Pinpoint the cell where the given text exists, returning its (X, Y) midpoint coordinate. 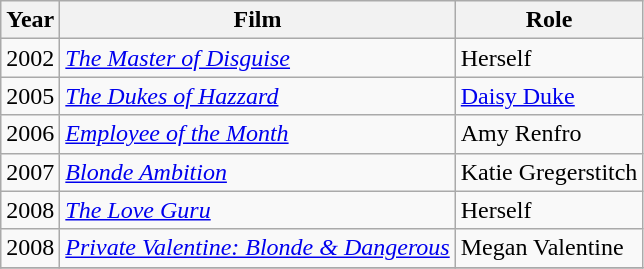
Megan Valentine (549, 248)
Katie Gregerstitch (549, 172)
Daisy Duke (549, 96)
Film (258, 20)
Year (30, 20)
2005 (30, 96)
The Dukes of Hazzard (258, 96)
Blonde Ambition (258, 172)
The Love Guru (258, 210)
Private Valentine: Blonde & Dangerous (258, 248)
The Master of Disguise (258, 58)
2007 (30, 172)
Role (549, 20)
2002 (30, 58)
Amy Renfro (549, 134)
2006 (30, 134)
Employee of the Month (258, 134)
